Provide the [X, Y] coordinate of the cell's center where the given text is located.  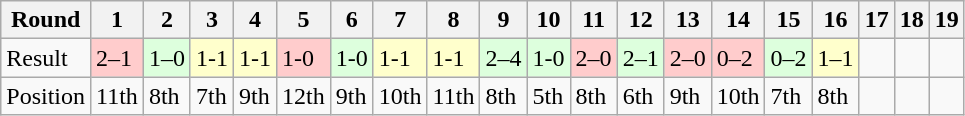
12th [304, 96]
12 [640, 20]
18 [912, 20]
4 [254, 20]
19 [946, 20]
3 [212, 20]
6th [640, 96]
11 [594, 20]
16 [836, 20]
2–4 [504, 58]
14 [738, 20]
10 [548, 20]
2 [166, 20]
1 [118, 20]
15 [788, 20]
8 [454, 20]
17 [876, 20]
7 [400, 20]
Result [46, 58]
6 [352, 20]
5 [304, 20]
Round [46, 20]
1–0 [166, 58]
9 [504, 20]
Position [46, 96]
5th [548, 96]
13 [688, 20]
1–1 [836, 58]
